For the text-containing cell, return its midpoint in (X, Y) coordinate format. 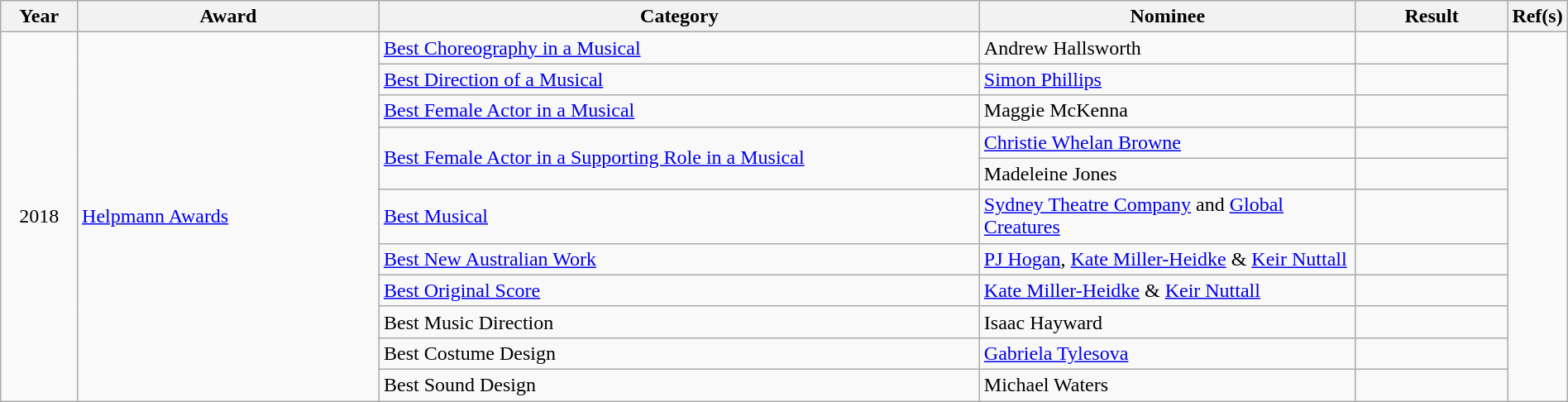
Isaac Hayward (1168, 322)
Best Sound Design (679, 385)
Best Costume Design (679, 353)
Best Music Direction (679, 322)
Best Musical (679, 217)
Best Direction of a Musical (679, 79)
Best New Australian Work (679, 259)
Sydney Theatre Company and Global Creatures (1168, 217)
2018 (40, 217)
Category (679, 17)
Year (40, 17)
Ref(s) (1537, 17)
Nominee (1168, 17)
Award (228, 17)
Michael Waters (1168, 385)
Best Original Score (679, 290)
Kate Miller-Heidke & Keir Nuttall (1168, 290)
Result (1432, 17)
Gabriela Tylesova (1168, 353)
Christie Whelan Browne (1168, 142)
Madeleine Jones (1168, 174)
Andrew Hallsworth (1168, 48)
Helpmann Awards (228, 217)
Best Female Actor in a Supporting Role in a Musical (679, 158)
Simon Phillips (1168, 79)
Best Female Actor in a Musical (679, 111)
PJ Hogan, Kate Miller-Heidke & Keir Nuttall (1168, 259)
Maggie McKenna (1168, 111)
Best Choreography in a Musical (679, 48)
